Provide the (X, Y) coordinate of the cell's center where the given text is located.  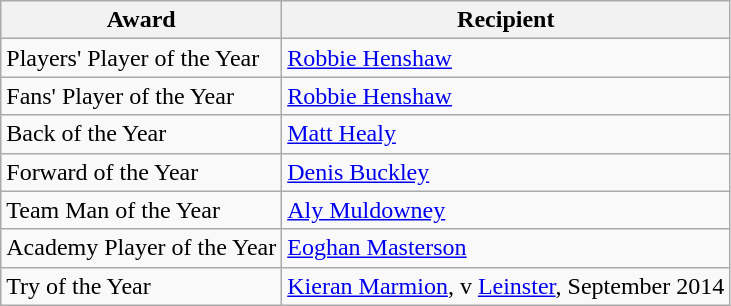
Eoghan Masterson (506, 248)
Aly Muldowney (506, 210)
Team Man of the Year (142, 210)
Kieran Marmion, v Leinster, September 2014 (506, 286)
Back of the Year (142, 134)
Matt Healy (506, 134)
Players' Player of the Year (142, 58)
Denis Buckley (506, 172)
Fans' Player of the Year (142, 96)
Academy Player of the Year (142, 248)
Try of the Year (142, 286)
Award (142, 20)
Recipient (506, 20)
Forward of the Year (142, 172)
